Provide the [x, y] coordinate of the cell's center where the given text is located.  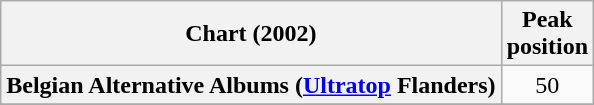
Chart (2002) [251, 34]
50 [547, 85]
Belgian Alternative Albums (Ultratop Flanders) [251, 85]
Peakposition [547, 34]
